Identify which cell holds the provided text, then report its (x, y) central coordinate. 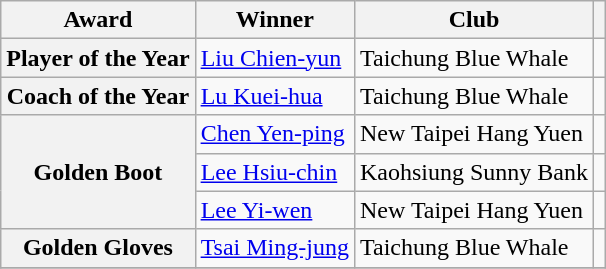
Lu Kuei-hua (274, 96)
Lee Hsiu-chin (274, 172)
Chen Yen-ping (274, 134)
Lee Yi-wen (274, 210)
Kaohsiung Sunny Bank (474, 172)
Liu Chien-yun (274, 58)
Club (474, 20)
Tsai Ming-jung (274, 248)
Golden Boot (98, 172)
Winner (274, 20)
Player of the Year (98, 58)
Award (98, 20)
Golden Gloves (98, 248)
Coach of the Year (98, 96)
